Pinpoint the cell where the given text exists, returning its [x, y] midpoint coordinate. 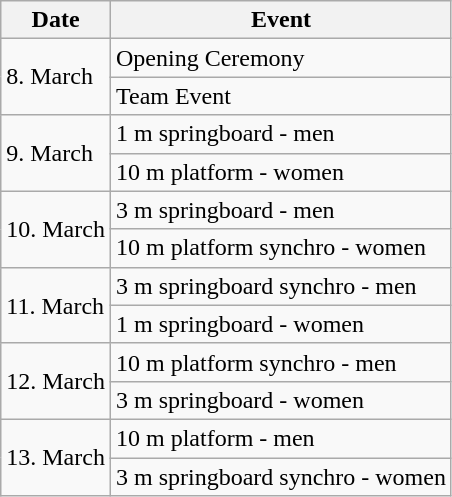
Date [56, 20]
1 m springboard - women [280, 324]
9. March [56, 153]
Event [280, 20]
10. March [56, 229]
10 m platform synchro - men [280, 362]
3 m springboard synchro - men [280, 286]
Opening Ceremony [280, 58]
10 m platform - women [280, 172]
1 m springboard - men [280, 134]
3 m springboard - women [280, 400]
13. March [56, 457]
10 m platform - men [280, 438]
8. March [56, 77]
10 m platform synchro - women [280, 248]
11. March [56, 305]
3 m springboard - men [280, 210]
3 m springboard synchro - women [280, 477]
Team Event [280, 96]
12. March [56, 381]
